Find where the given text appears and provide that cell's center as (x, y) coordinate. 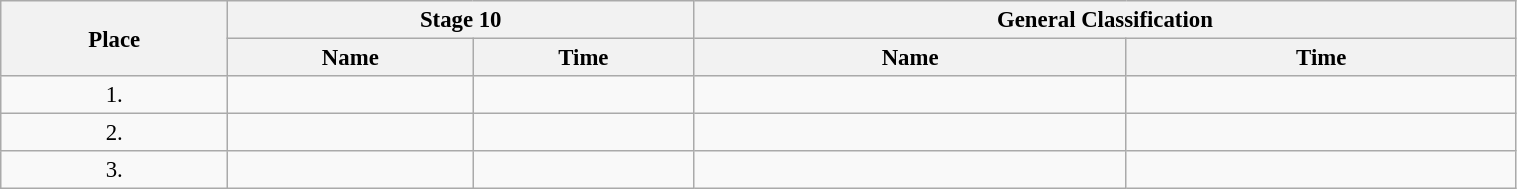
2. (114, 133)
Place (114, 38)
1. (114, 95)
3. (114, 170)
Stage 10 (461, 20)
General Classification (1105, 20)
